Search for the cell housing the specified text and yield its (x, y) center coordinate. 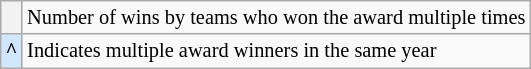
^ (12, 51)
Number of wins by teams who won the award multiple times (276, 17)
Indicates multiple award winners in the same year (276, 51)
